Output the (x, y) coordinate of the center of the cell containing the given text.  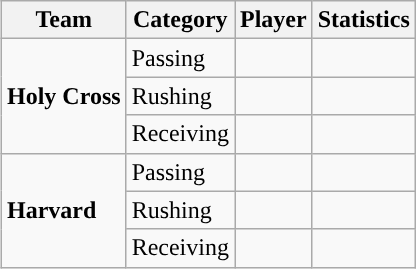
Category (180, 20)
Holy Cross (64, 96)
Player (273, 20)
Harvard (64, 210)
Team (64, 20)
Statistics (364, 20)
